Identify which cell holds the provided text, then report its [x, y] central coordinate. 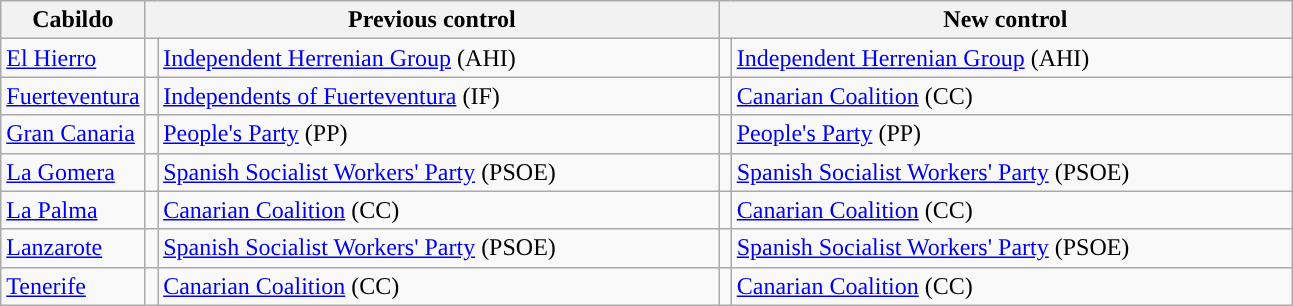
El Hierro [73, 58]
Gran Canaria [73, 134]
New control [1006, 20]
Previous control [432, 20]
La Palma [73, 210]
Tenerife [73, 286]
Fuerteventura [73, 96]
Lanzarote [73, 248]
Cabildo [73, 20]
Independents of Fuerteventura (IF) [438, 96]
La Gomera [73, 172]
